Output the [X, Y] coordinate of the center of the cell containing the given text.  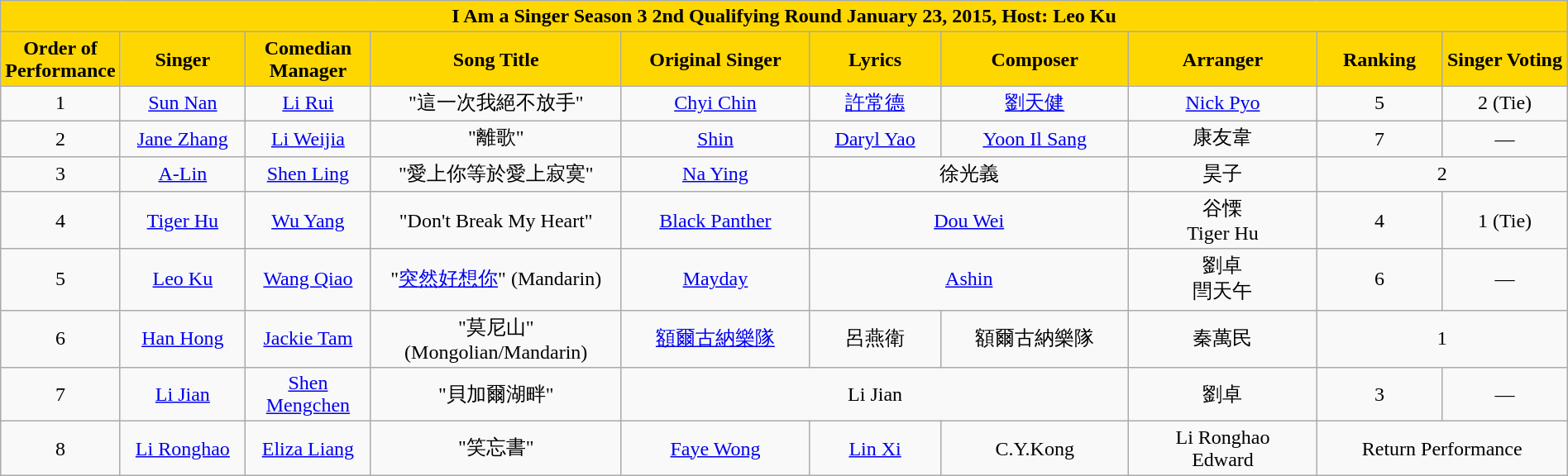
Composer [1035, 59]
Song Title [496, 59]
呂燕衛 [875, 339]
Mayday [715, 279]
Faye Wong [715, 448]
Wu Yang [308, 221]
Jane Zhang [183, 139]
劉卓 [1222, 395]
Dou Wei [969, 221]
Shin [715, 139]
"愛上你等於愛上寂寞" [496, 174]
Lin Xi [875, 448]
Li Rui [308, 104]
"貝加爾湖畔" [496, 395]
Ashin [969, 279]
1 (Tie) [1505, 221]
Comedian Manager [308, 59]
昊子 [1222, 174]
Jackie Tam [308, 339]
Ranking [1379, 59]
Original Singer [715, 59]
C.Y.Kong [1035, 448]
Daryl Yao [875, 139]
Na Ying [715, 174]
Li RonghaoEdward [1222, 448]
Sun Nan [183, 104]
I Am a Singer Season 3 2nd Qualifying Round January 23, 2015, Host: Leo Ku [784, 17]
Li Weijia [308, 139]
Singer Voting [1505, 59]
秦萬民 [1222, 339]
2 (Tie) [1505, 104]
"笑忘書" [496, 448]
Yoon Il Sang [1035, 139]
Order of Performance [60, 59]
Wang Qiao [308, 279]
Chyi Chin [715, 104]
Han Hong [183, 339]
"離歌" [496, 139]
Leo Ku [183, 279]
徐光義 [969, 174]
Lyrics [875, 59]
Return Performance [1442, 448]
8 [60, 448]
A-Lin [183, 174]
Arranger [1222, 59]
Shen Mengchen [308, 395]
Nick Pyo [1222, 104]
"突然好想你" (Mandarin) [496, 279]
Singer [183, 59]
Li Ronghao [183, 448]
劉天健 [1035, 104]
許常德 [875, 104]
Black Panther [715, 221]
谷慄Tiger Hu [1222, 221]
"莫尼山" (Mongolian/Mandarin) [496, 339]
劉卓閆天午 [1222, 279]
"Don't Break My Heart" [496, 221]
Eliza Liang [308, 448]
Tiger Hu [183, 221]
康友韋 [1222, 139]
"這一次我絕不放手" [496, 104]
Shen Ling [308, 174]
